Search for the cell housing the specified text and yield its [X, Y] center coordinate. 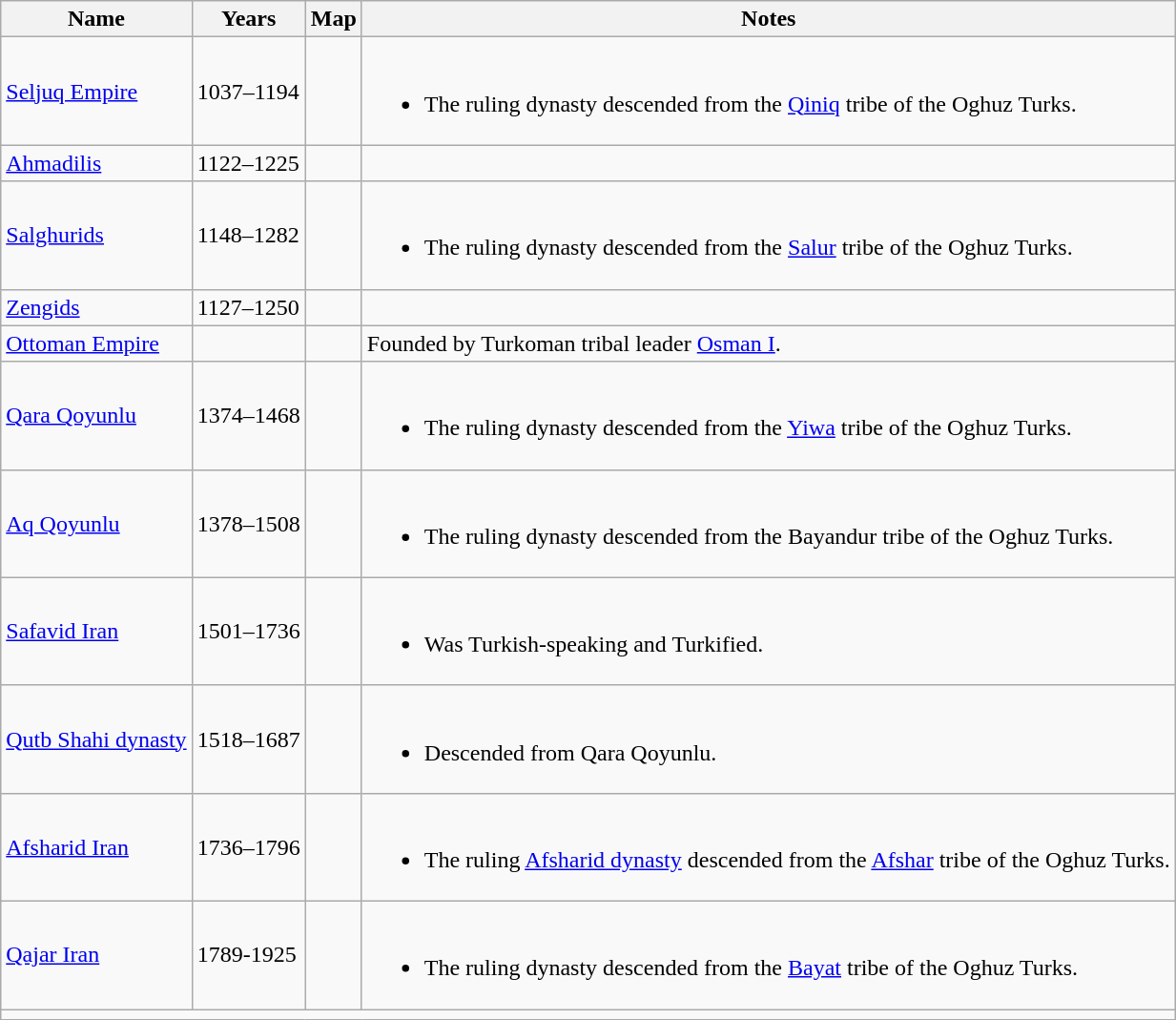
The ruling dynasty descended from the Bayandur tribe of the Oghuz Turks. [769, 523]
Aq Qoyunlu [96, 523]
The ruling Afsharid dynasty descended from the Afshar tribe of the Oghuz Turks. [769, 847]
The ruling dynasty descended from the Yiwa tribe of the Oghuz Turks. [769, 416]
Ahmadilis [96, 163]
1122–1225 [248, 163]
Safavid Iran [96, 632]
Was Turkish-speaking and Turkified. [769, 632]
The ruling dynasty descended from the Bayat tribe of the Oghuz Turks. [769, 954]
1374–1468 [248, 416]
Descended from Qara Qoyunlu. [769, 739]
Years [248, 19]
1378–1508 [248, 523]
Salghurids [96, 235]
1518–1687 [248, 739]
1501–1736 [248, 632]
Name [96, 19]
Ottoman Empire [96, 343]
Qutb Shahi dynasty [96, 739]
1736–1796 [248, 847]
1148–1282 [248, 235]
Founded by Turkoman tribal leader Osman I. [769, 343]
The ruling dynasty descended from the Salur tribe of the Oghuz Turks. [769, 235]
Qara Qoyunlu [96, 416]
Afsharid Iran [96, 847]
1037–1194 [248, 92]
1789-1925 [248, 954]
Map [334, 19]
Zengids [96, 307]
Qajar Iran [96, 954]
Notes [769, 19]
The ruling dynasty descended from the Qiniq tribe of the Oghuz Turks. [769, 92]
1127–1250 [248, 307]
Seljuq Empire [96, 92]
